Determine the (X, Y) coordinate at the center of the cell enclosing the given text.  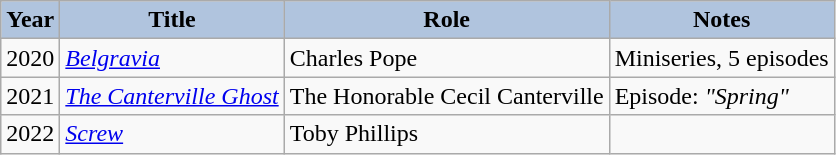
2022 (30, 134)
Charles Pope (446, 58)
The Honorable Cecil Canterville (446, 96)
Episode: "Spring" (722, 96)
Toby Phillips (446, 134)
Miniseries, 5 episodes (722, 58)
Role (446, 20)
The Canterville Ghost (172, 96)
2020 (30, 58)
Screw (172, 134)
2021 (30, 96)
Year (30, 20)
Title (172, 20)
Notes (722, 20)
Belgravia (172, 58)
